Return [X, Y] of the center of cell containing provided text 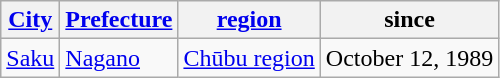
City [30, 20]
region [249, 20]
Saku [30, 58]
Prefecture [119, 20]
Nagano [119, 58]
October 12, 1989 [409, 58]
Chūbu region [249, 58]
since [409, 20]
